Find where the given text appears and provide that cell's center as (x, y) coordinate. 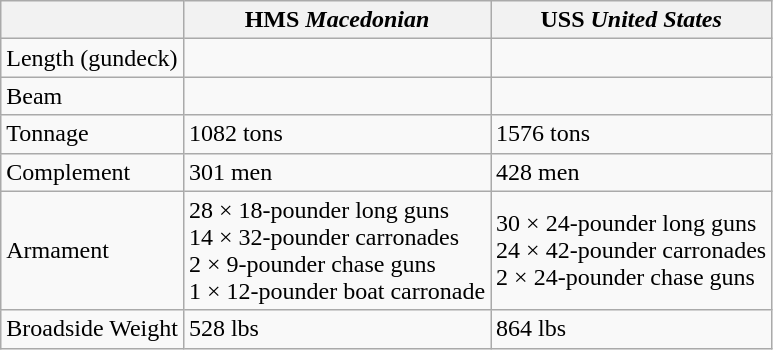
Broadside Weight (92, 329)
864 lbs (632, 329)
528 lbs (336, 329)
28 × 18-pounder long guns14 × 32-pounder carronades2 × 9-pounder chase guns 1 × 12-pounder boat carronade (336, 250)
428 men (632, 172)
30 × 24-pounder long guns24 × 42-pounder carronades2 × 24-pounder chase guns (632, 250)
HMS Macedonian (336, 20)
USS United States (632, 20)
Length (gundeck) (92, 58)
301 men (336, 172)
Tonnage (92, 134)
Complement (92, 172)
1082 tons (336, 134)
Armament (92, 250)
Beam (92, 96)
1576 tons (632, 134)
